Search for the cell housing the specified text and yield its [x, y] center coordinate. 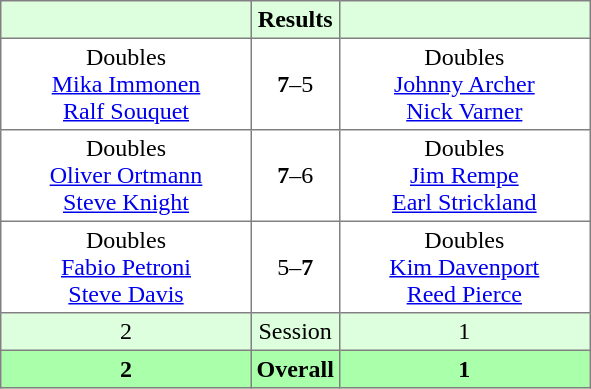
DoublesMika ImmonenRalf Souquet [126, 84]
5–7 [295, 267]
Results [295, 20]
DoublesJohnny ArcherNick Varner [464, 84]
7–5 [295, 84]
Overall [295, 369]
Session [295, 332]
DoublesFabio PetroniSteve Davis [126, 267]
DoublesOliver OrtmannSteve Knight [126, 176]
7–6 [295, 176]
DoublesKim DavenportReed Pierce [464, 267]
DoublesJim RempeEarl Strickland [464, 176]
